Locate the cell with the specified text and output its (x, y) center coordinate. 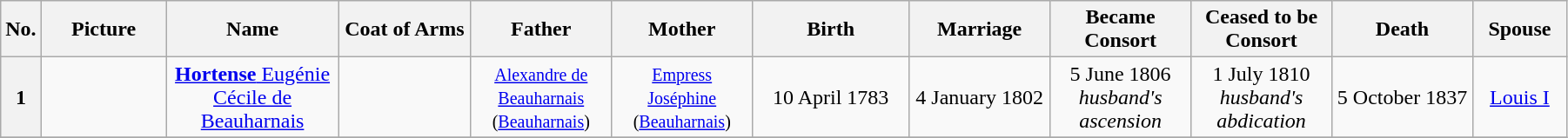
No. (21, 30)
Father (541, 30)
Spouse (1519, 30)
10 April 1783 (831, 97)
Death (1403, 30)
Coat of Arms (405, 30)
5 October 1837 (1403, 97)
5 June 1806husband's ascension (1121, 97)
Ceased to be Consort (1262, 30)
4 January 1802 (980, 97)
Mother (682, 30)
Birth (831, 30)
Became Consort (1121, 30)
Marriage (980, 30)
1 (21, 97)
1 July 1810husband's abdication (1262, 97)
Alexandre de Beauharnais(Beauharnais) (541, 97)
Picture (104, 30)
Empress Joséphine(Beauharnais) (682, 97)
Louis I (1519, 97)
Hortense Eugénie Cécile de Beauharnais (252, 97)
Name (252, 30)
